Pinpoint the cell where the given text exists, returning its (X, Y) midpoint coordinate. 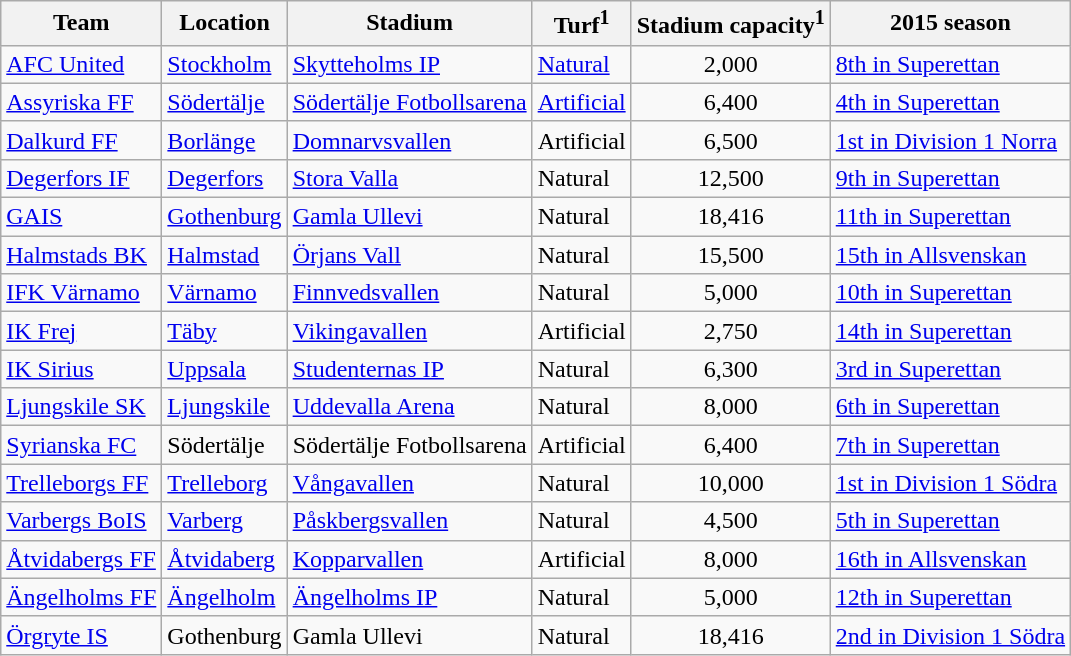
Turf1 (582, 24)
Halmstads BK (82, 255)
Domnarvsvallen (410, 140)
8th in Superettan (950, 64)
7th in Superettan (950, 445)
Kopparvallen (410, 559)
9th in Superettan (950, 178)
Trelleborg (224, 483)
Stadium (410, 24)
6,500 (730, 140)
IK Frej (82, 331)
10th in Superettan (950, 293)
Örjans Vall (410, 255)
AFC United (82, 64)
15,500 (730, 255)
6,300 (730, 369)
Örgryte IS (82, 635)
2nd in Division 1 Södra (950, 635)
Assyriska FF (82, 102)
Skytteholms IP (410, 64)
Degerfors IF (82, 178)
IK Sirius (82, 369)
Degerfors (224, 178)
Trelleborgs FF (82, 483)
11th in Superettan (950, 217)
Stadium capacity1 (730, 24)
Team (82, 24)
Varberg (224, 521)
Åtvidaberg (224, 559)
Uppsala (224, 369)
Vikingavallen (410, 331)
5th in Superettan (950, 521)
Borlänge (224, 140)
Ljungskile SK (82, 407)
15th in Allsvenskan (950, 255)
Studenternas IP (410, 369)
14th in Superettan (950, 331)
2,750 (730, 331)
Värnamo (224, 293)
Finnvedsvallen (410, 293)
IFK Värnamo (82, 293)
1st in Division 1 Norra (950, 140)
Ängelholms FF (82, 597)
2,000 (730, 64)
Syrianska FC (82, 445)
Ängelholms IP (410, 597)
Vångavallen (410, 483)
Åtvidabergs FF (82, 559)
12,500 (730, 178)
Ängelholm (224, 597)
Påskbergsvallen (410, 521)
12th in Superettan (950, 597)
4,500 (730, 521)
6th in Superettan (950, 407)
Halmstad (224, 255)
1st in Division 1 Södra (950, 483)
Ljungskile (224, 407)
GAIS (82, 217)
10,000 (730, 483)
Stockholm (224, 64)
Location (224, 24)
Uddevalla Arena (410, 407)
16th in Allsvenskan (950, 559)
Dalkurd FF (82, 140)
4th in Superettan (950, 102)
Stora Valla (410, 178)
Täby (224, 331)
2015 season (950, 24)
3rd in Superettan (950, 369)
Varbergs BoIS (82, 521)
